Identify which cell holds the provided text, then report its (x, y) central coordinate. 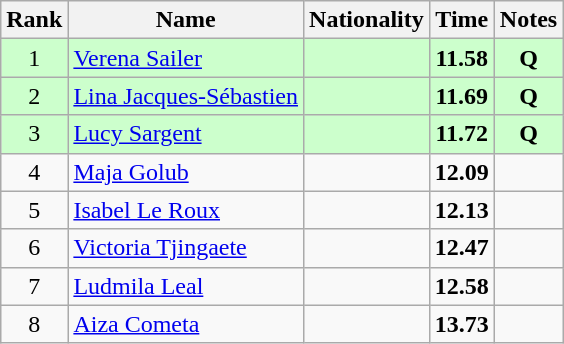
11.72 (462, 134)
12.09 (462, 172)
Lina Jacques-Sébastien (186, 96)
Notes (528, 20)
3 (34, 134)
13.73 (462, 324)
Victoria Tjingaete (186, 248)
Time (462, 20)
Nationality (367, 20)
11.58 (462, 58)
1 (34, 58)
12.13 (462, 210)
8 (34, 324)
7 (34, 286)
Name (186, 20)
12.47 (462, 248)
12.58 (462, 286)
Isabel Le Roux (186, 210)
Aiza Cometa (186, 324)
Rank (34, 20)
2 (34, 96)
Verena Sailer (186, 58)
6 (34, 248)
4 (34, 172)
5 (34, 210)
Maja Golub (186, 172)
Ludmila Leal (186, 286)
11.69 (462, 96)
Lucy Sargent (186, 134)
